Identify which cell holds the provided text, then report its (X, Y) central coordinate. 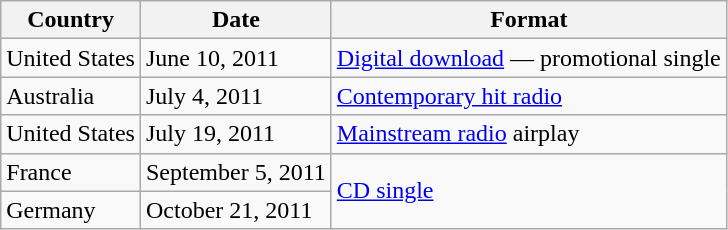
July 4, 2011 (236, 96)
Germany (71, 210)
Mainstream radio airplay (528, 134)
July 19, 2011 (236, 134)
September 5, 2011 (236, 172)
October 21, 2011 (236, 210)
Digital download — promotional single (528, 58)
Date (236, 20)
CD single (528, 191)
Contemporary hit radio (528, 96)
June 10, 2011 (236, 58)
France (71, 172)
Country (71, 20)
Format (528, 20)
Australia (71, 96)
